Extract the [X, Y] coordinate from the center of the cell holding the provided text.  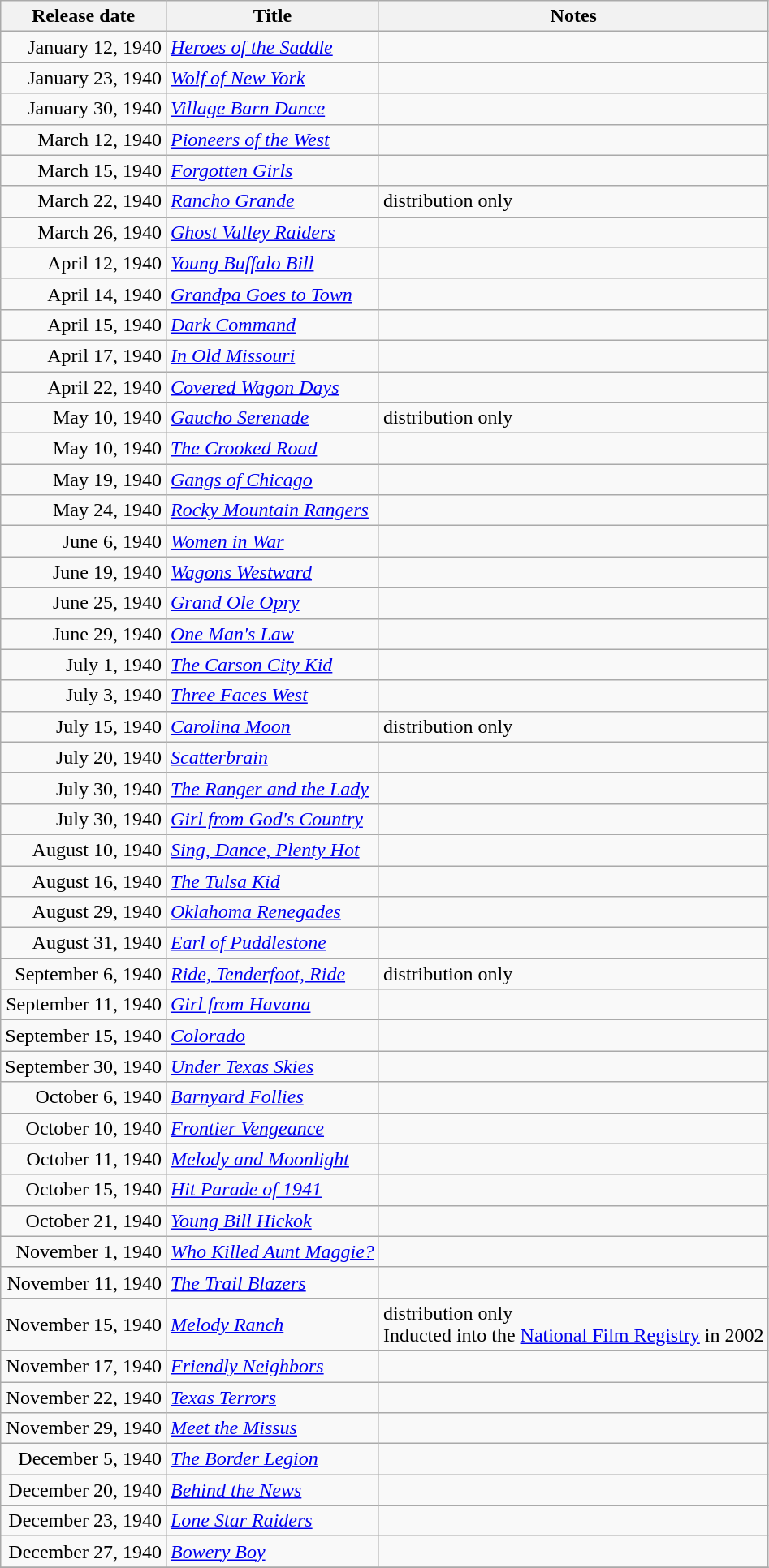
Grand Ole Opry [272, 603]
Friendly Neighbors [272, 1366]
Ride, Tenderfoot, Ride [272, 974]
December 23, 1940 [84, 1521]
Girl from Havana [272, 1005]
June 19, 1940 [84, 572]
Wolf of New York [272, 78]
Bowery Boy [272, 1552]
August 16, 1940 [84, 881]
Forgotten Girls [272, 170]
April 14, 1940 [84, 294]
The Carson City Kid [272, 665]
The Border Legion [272, 1459]
November 1, 1940 [84, 1251]
Ghost Valley Raiders [272, 232]
Who Killed Aunt Maggie? [272, 1251]
September 11, 1940 [84, 1005]
October 21, 1940 [84, 1221]
Melody and Moonlight [272, 1159]
March 12, 1940 [84, 140]
The Tulsa Kid [272, 881]
July 1, 1940 [84, 665]
September 30, 1940 [84, 1066]
April 15, 1940 [84, 325]
Girl from God's Country [272, 819]
Grandpa Goes to Town [272, 294]
Gaucho Serenade [272, 418]
November 11, 1940 [84, 1282]
November 17, 1940 [84, 1366]
Sing, Dance, Plenty Hot [272, 850]
Frontier Vengeance [272, 1128]
Hit Parade of 1941 [272, 1190]
One Man's Law [272, 634]
Behind the News [272, 1490]
Women in War [272, 541]
June 25, 1940 [84, 603]
Covered Wagon Days [272, 387]
January 12, 1940 [84, 47]
October 11, 1940 [84, 1159]
September 6, 1940 [84, 974]
Rancho Grande [272, 201]
August 10, 1940 [84, 850]
Carolina Moon [272, 726]
Melody Ranch [272, 1325]
April 22, 1940 [84, 387]
July 20, 1940 [84, 757]
Heroes of the Saddle [272, 47]
August 29, 1940 [84, 912]
Colorado [272, 1036]
July 3, 1940 [84, 696]
Gangs of Chicago [272, 480]
September 15, 1940 [84, 1036]
April 17, 1940 [84, 355]
Earl of Puddlestone [272, 943]
Three Faces West [272, 696]
March 26, 1940 [84, 232]
Barnyard Follies [272, 1097]
Rocky Mountain Rangers [272, 510]
November 15, 1940 [84, 1325]
October 6, 1940 [84, 1097]
November 22, 1940 [84, 1397]
The Ranger and the Lady [272, 788]
Under Texas Skies [272, 1066]
In Old Missouri [272, 355]
June 29, 1940 [84, 634]
April 12, 1940 [84, 263]
Dark Command [272, 325]
The Trail Blazers [272, 1282]
Pioneers of the West [272, 140]
Wagons Westward [272, 572]
Release date [84, 16]
Texas Terrors [272, 1397]
June 6, 1940 [84, 541]
Notes [573, 16]
May 19, 1940 [84, 480]
October 15, 1940 [84, 1190]
Scatterbrain [272, 757]
The Crooked Road [272, 449]
distribution onlyInducted into the National Film Registry in 2002 [573, 1325]
Village Barn Dance [272, 109]
January 30, 1940 [84, 109]
Young Buffalo Bill [272, 263]
Lone Star Raiders [272, 1521]
December 20, 1940 [84, 1490]
July 15, 1940 [84, 726]
March 15, 1940 [84, 170]
December 5, 1940 [84, 1459]
March 22, 1940 [84, 201]
May 24, 1940 [84, 510]
Oklahoma Renegades [272, 912]
November 29, 1940 [84, 1428]
Meet the Missus [272, 1428]
October 10, 1940 [84, 1128]
December 27, 1940 [84, 1552]
Title [272, 16]
January 23, 1940 [84, 78]
August 31, 1940 [84, 943]
Young Bill Hickok [272, 1221]
